Detect which cell encompasses the target text, then output its [x, y] center coordinate. 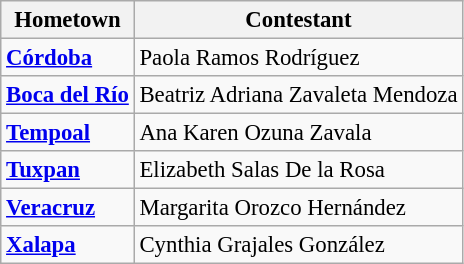
Margarita Orozco Hernández [298, 208]
Córdoba [68, 58]
Boca del Río [68, 95]
Paola Ramos Rodríguez [298, 58]
Tuxpan [68, 170]
Contestant [298, 20]
Cynthia Grajales González [298, 245]
Ana Karen Ozuna Zavala [298, 133]
Tempoal [68, 133]
Hometown [68, 20]
Xalapa [68, 245]
Veracruz [68, 208]
Beatriz Adriana Zavaleta Mendoza [298, 95]
Elizabeth Salas De la Rosa [298, 170]
